Search for the cell housing the specified text and yield its [X, Y] center coordinate. 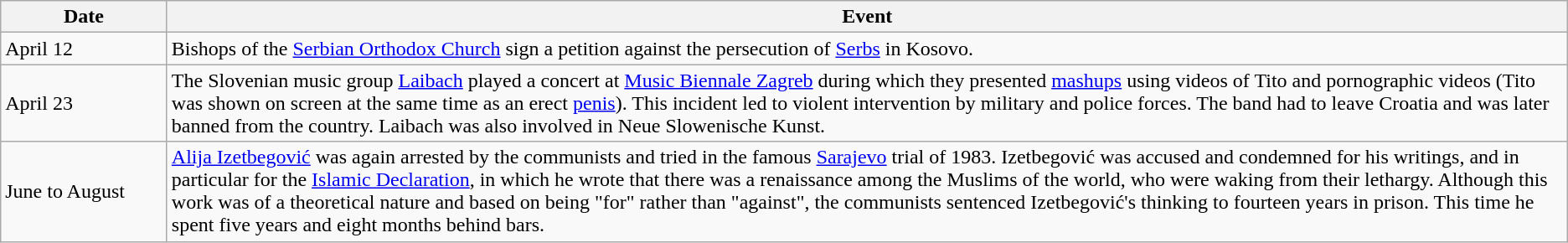
Event [867, 17]
April 23 [84, 103]
April 12 [84, 49]
June to August [84, 191]
Bishops of the Serbian Orthodox Church sign a petition against the persecution of Serbs in Kosovo. [867, 49]
Date [84, 17]
